Provide the [x, y] coordinate of the cell's center where the given text is located.  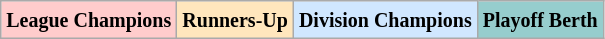
Division Champions [385, 20]
League Champions [89, 20]
Runners-Up [236, 20]
Playoff Berth [540, 20]
